Pinpoint the cell where the given text exists, returning its [x, y] midpoint coordinate. 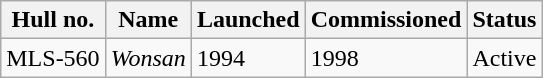
MLS-560 [53, 58]
Status [504, 20]
Launched [248, 20]
Name [148, 20]
Commissioned [386, 20]
1998 [386, 58]
Hull no. [53, 20]
Active [504, 58]
1994 [248, 58]
Wonsan [148, 58]
